Search for the cell housing the specified text and yield its [x, y] center coordinate. 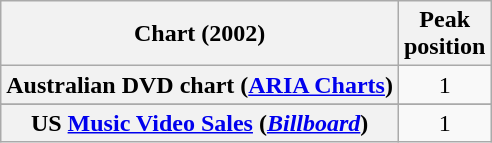
US Music Video Sales (Billboard) [200, 123]
Chart (2002) [200, 34]
Peak position [444, 34]
Australian DVD chart (ARIA Charts) [200, 85]
